Detect which cell encompasses the target text, then output its (x, y) center coordinate. 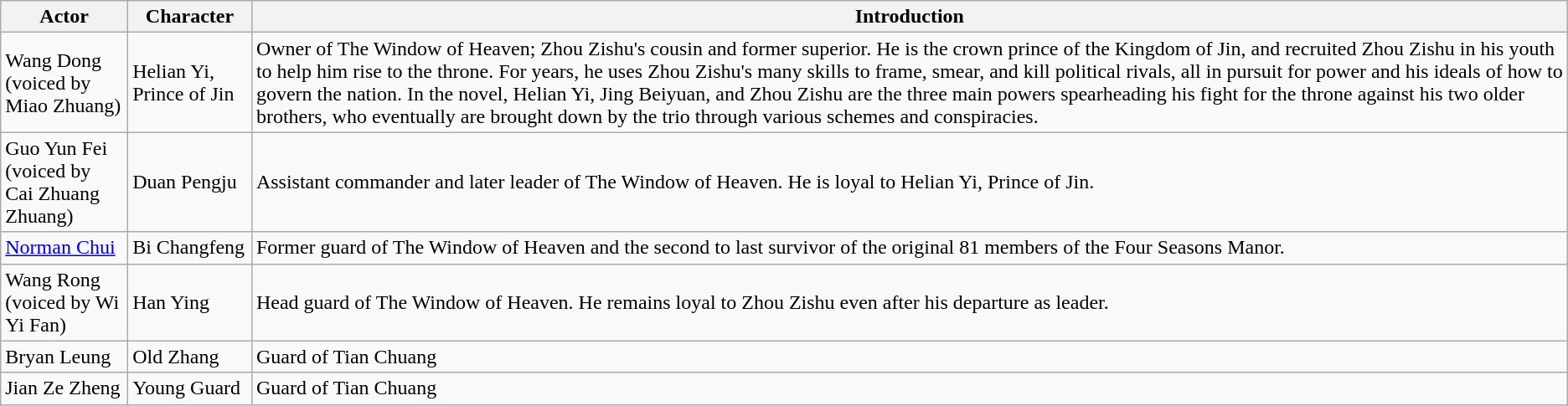
Introduction (910, 17)
Old Zhang (190, 357)
Guo Yun Fei(voiced by Cai Zhuang Zhuang) (64, 182)
Jian Ze Zheng (64, 388)
Bryan Leung (64, 357)
Young Guard (190, 388)
Actor (64, 17)
Character (190, 17)
Assistant commander and later leader of The Window of Heaven. He is loyal to Helian Yi, Prince of Jin. (910, 182)
Duan Pengju (190, 182)
Helian Yi, Prince of Jin (190, 82)
Former guard of The Window of Heaven and the second to last survivor of the original 81 members of the Four Seasons Manor. (910, 248)
Wang Dong(voiced by Miao Zhuang) (64, 82)
Wang Rong(voiced by Wi Yi Fan) (64, 302)
Bi Changfeng (190, 248)
Head guard of The Window of Heaven. He remains loyal to Zhou Zishu even after his departure as leader. (910, 302)
Norman Chui (64, 248)
Han Ying (190, 302)
